Pinpoint the cell where the given text exists, returning its (X, Y) midpoint coordinate. 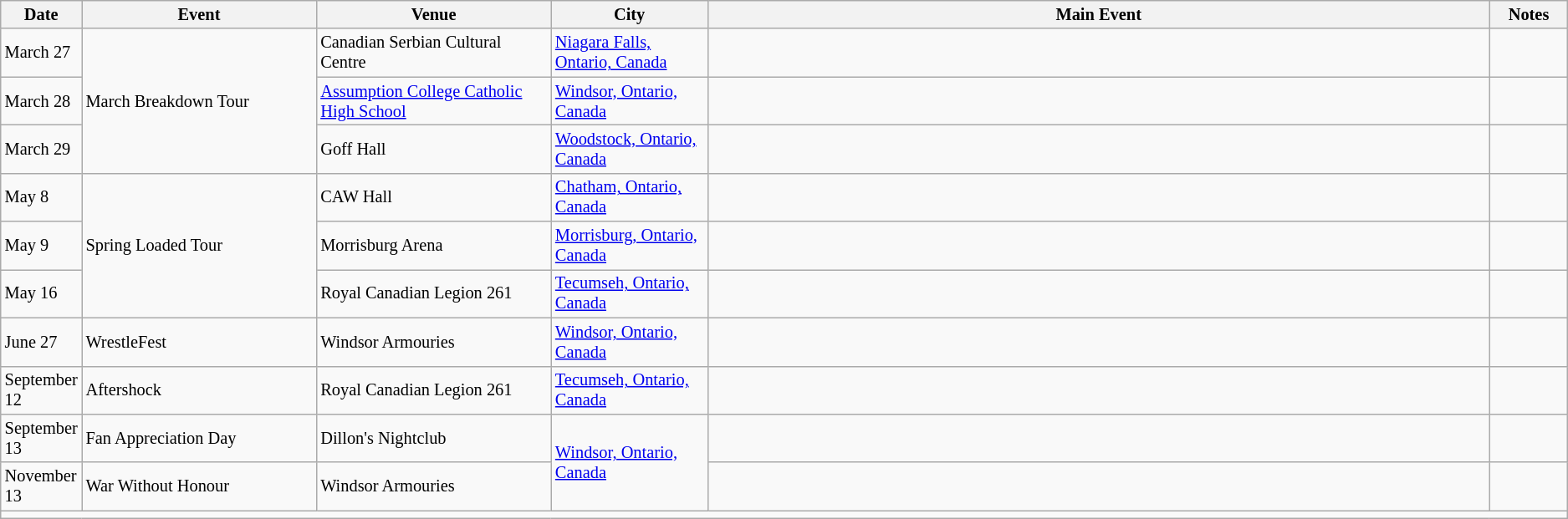
City (629, 14)
March 27 (42, 53)
Notes (1529, 14)
Dillon's Nightclub (433, 438)
Niagara Falls, Ontario, Canada (629, 53)
WrestleFest (199, 342)
Morrisburg Arena (433, 246)
June 27 (42, 342)
Fan Appreciation Day (199, 438)
Main Event (1099, 14)
May 8 (42, 197)
March 29 (42, 149)
Venue (433, 14)
May 16 (42, 293)
Goff Hall (433, 149)
Assumption College Catholic High School (433, 101)
Chatham, Ontario, Canada (629, 197)
September 13 (42, 438)
May 9 (42, 246)
March Breakdown Tour (199, 100)
Woodstock, Ontario, Canada (629, 149)
CAW Hall (433, 197)
Spring Loaded Tour (199, 246)
Morrisburg, Ontario, Canada (629, 246)
September 12 (42, 390)
Event (199, 14)
Canadian Serbian Cultural Centre (433, 53)
Date (42, 14)
March 28 (42, 101)
War Without Honour (199, 486)
November 13 (42, 486)
Aftershock (199, 390)
